For the text-containing cell, return its midpoint in (x, y) coordinate format. 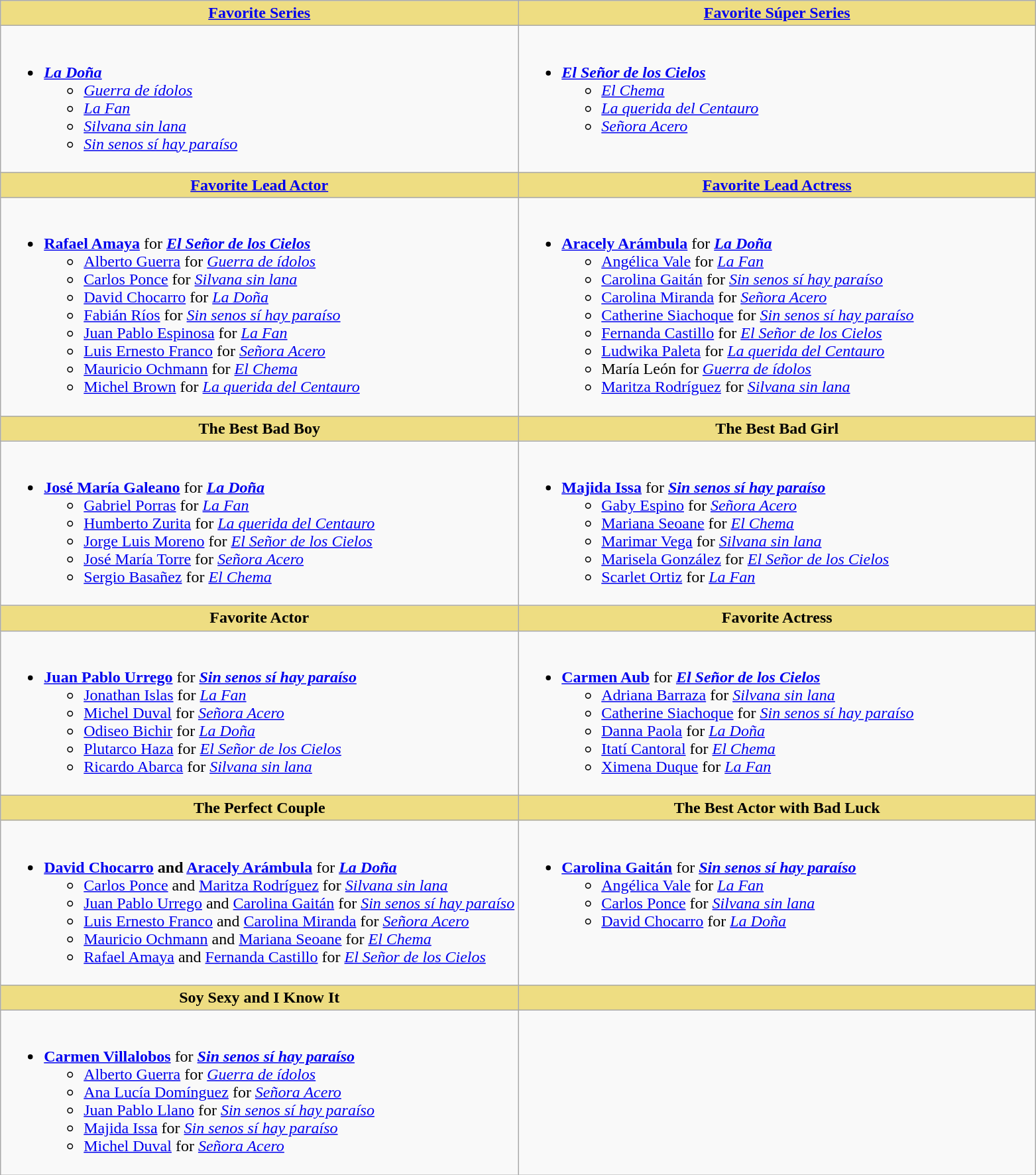
Favorite Lead Actress (777, 185)
El Señor de los CielosEl ChemaLa querida del CentauroSeñora Acero (777, 99)
Favorite Lead Actor (260, 185)
Favorite Actress (777, 618)
Favorite Súper Series (777, 13)
Favorite Actor (260, 618)
Favorite Series (260, 13)
The Best Bad Boy (260, 428)
La DoñaGuerra de ídolosLa FanSilvana sin lanaSin senos sí hay paraíso (260, 99)
The Perfect Couple (260, 808)
The Best Bad Girl (777, 428)
Soy Sexy and I Know It (260, 997)
The Best Actor with Bad Luck (777, 808)
Carolina Gaitán for Sin senos sí hay paraísoAngélica Vale for La FanCarlos Ponce for Silvana sin lanaDavid Chocarro for La Doña (777, 902)
